Capture the cell that displays the provided text and extract its [x, y] central coordinate. 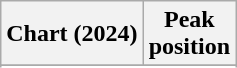
Peakposition [189, 34]
Chart (2024) [72, 34]
